Capture the cell that displays the provided text and extract its (X, Y) central coordinate. 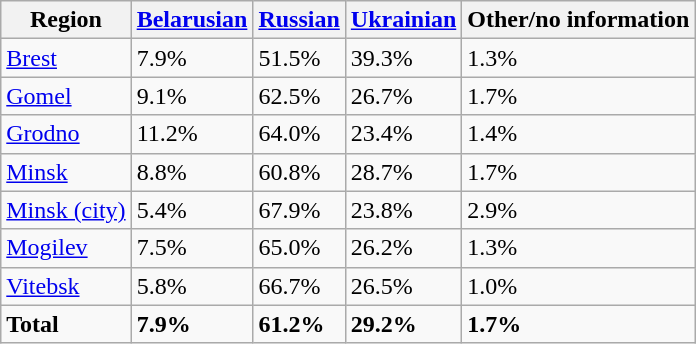
Minsk (66, 172)
23.8% (403, 210)
62.5% (299, 96)
28.7% (403, 172)
64.0% (299, 134)
5.8% (192, 286)
Vitebsk (66, 286)
26.5% (403, 286)
11.2% (192, 134)
7.5% (192, 248)
9.1% (192, 96)
66.7% (299, 286)
1.4% (578, 134)
2.9% (578, 210)
60.8% (299, 172)
Russian (299, 20)
29.2% (403, 324)
Brest (66, 58)
Gomel (66, 96)
Region (66, 20)
51.5% (299, 58)
Mogilev (66, 248)
23.4% (403, 134)
Belarusian (192, 20)
26.7% (403, 96)
67.9% (299, 210)
65.0% (299, 248)
5.4% (192, 210)
Other/no information (578, 20)
61.2% (299, 324)
Ukrainian (403, 20)
26.2% (403, 248)
8.8% (192, 172)
1.0% (578, 286)
Minsk (city) (66, 210)
39.3% (403, 58)
Grodno (66, 134)
Total (66, 324)
